Output the (X, Y) coordinate of the center of the cell containing the given text.  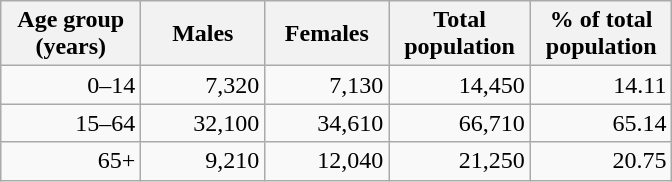
32,100 (203, 123)
21,250 (460, 161)
15–64 (71, 123)
7,320 (203, 85)
Age group (years) (71, 34)
14,450 (460, 85)
12,040 (327, 161)
% of totalpopulation (601, 34)
9,210 (203, 161)
Females (327, 34)
66,710 (460, 123)
65.14 (601, 123)
20.75 (601, 161)
7,130 (327, 85)
65+ (71, 161)
14.11 (601, 85)
Males (203, 34)
0–14 (71, 85)
Totalpopulation (460, 34)
34,610 (327, 123)
